Return the (x, y) coordinate for the center point of the cell that contains the specified text.  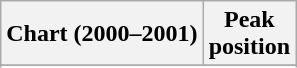
Peakposition (249, 34)
Chart (2000–2001) (102, 34)
